Determine the [x, y] coordinate at the center of the cell enclosing the given text.  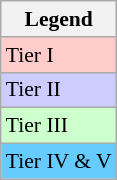
Tier II [59, 90]
Tier I [59, 55]
Tier IV & V [59, 162]
Tier III [59, 126]
Legend [59, 19]
